Detect which cell encompasses the target text, then output its [x, y] center coordinate. 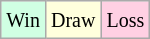
Loss [126, 20]
Win [24, 20]
Draw [72, 20]
